Return [X, Y] of the center of cell containing provided text 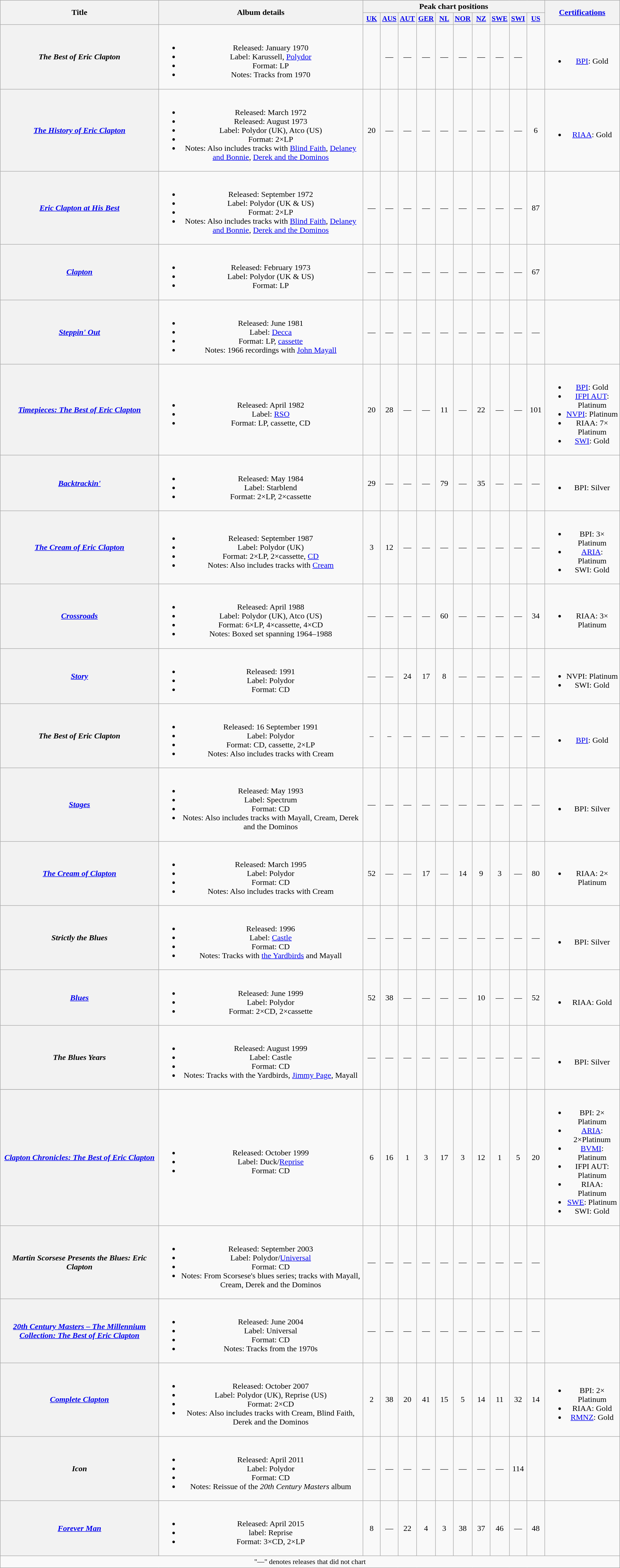
Strictly the Blues [79, 938]
Peak chart positions [454, 7]
SWI [518, 19]
20th Century Masters – The Millennium Collection: The Best of Eric Clapton [79, 1331]
BPI: GoldIFPI AUT: PlatinumNVPI: PlatinumRIAA: 7× PlatinumSWI: Gold [582, 410]
Eric Clapton at His Best [79, 208]
The Cream of Clapton [79, 873]
Clapton Chronicles: The Best of Eric Clapton [79, 1157]
Martin Scorsese Presents the Blues: Eric Clapton [79, 1262]
Released: 16 September 1991Label: PolydorFormat: CD, cassette, 2×LPNotes: Also includes tracks with Cream [261, 736]
The Blues Years [79, 1057]
RIAA: 2× Platinum [582, 873]
Certifications [582, 13]
Blues [79, 998]
37 [481, 1529]
Released: March 1995Label: PolydorFormat: CDNotes: Also includes tracks with Cream [261, 873]
15 [444, 1400]
46 [499, 1529]
SWE [499, 19]
Released: 1996Label: CastleFormat: CDNotes: Tracks with the Yardbirds and Mayall [261, 938]
2 [372, 1400]
NOR [463, 19]
35 [481, 483]
10 [481, 998]
Released: September 1987Label: Polydor (UK)Format: 2×LP, 2×cassette, CDNotes: Also includes tracks with Cream [261, 548]
67 [536, 272]
Released: February 1973Label: Polydor (UK & US)Format: LP [261, 272]
The Cream of Eric Clapton [79, 548]
Released: October 1999Label: Duck/RepriseFormat: CD [261, 1157]
BPI: 3× PlatinumARIA: PlatinumSWI: Gold [582, 548]
Released: September 2003Label: Polydor/UniversalFormat: CDNotes: From Scorsese's blues series; tracks with Mayall, Cream, Derek and the Dominos [261, 1262]
114 [518, 1469]
Released: 1991Label: PolydorFormat: CD [261, 676]
Forever Man [79, 1529]
NVPI: PlatinumSWI: Gold [582, 676]
Released: September 1972Label: Polydor (UK & US)Format: 2×LPNotes: Also includes tracks with Blind Faith, Delaney and Bonnie, Derek and the Dominos [261, 208]
Story [79, 676]
Icon [79, 1469]
79 [444, 483]
Released: June 1981Label: DeccaFormat: LP, cassetteNotes: 1966 recordings with John Mayall [261, 332]
34 [536, 616]
Crossroads [79, 616]
Released: April 2011Label: PolydorFormat: CDNotes: Reissue of the 20th Century Masters album [261, 1469]
Timepieces: The Best of Eric Clapton [79, 410]
4 [426, 1529]
Released: August 1999Label: CastleFormat: CDNotes: Tracks with the Yardbirds, Jimmy Page, Mayall [261, 1057]
87 [536, 208]
Backtrackin' [79, 483]
UK [372, 19]
AUT [407, 19]
32 [518, 1400]
60 [444, 616]
US [536, 19]
NL [444, 19]
Album details [261, 13]
Stages [79, 805]
80 [536, 873]
Released: April 2015label: RepriseFormat: 3×CD, 2×LP [261, 1529]
Released: January 1970Label: Karussell, PolydorFormat: LPNotes: Tracks from 1970 [261, 57]
AUS [389, 19]
GER [426, 19]
RIAA: 3× Platinum [582, 616]
Released: April 1982Label: RSOFormat: LP, cassette, CD [261, 410]
Released: April 1988Label: Polydor (UK), Atco (US)Format: 6×LP, 4×cassette, 4×CDNotes: Boxed set spanning 1964–1988 [261, 616]
101 [536, 410]
Clapton [79, 272]
Released: October 2007Label: Polydor (UK), Reprise (US)Format: 2×CDNotes: Also includes tracks with Cream, Blind Faith, Derek and the Dominos [261, 1400]
41 [426, 1400]
Complete Clapton [79, 1400]
Title [79, 13]
29 [372, 483]
Released: May 1993Label: SpectrumFormat: CDNotes: Also includes tracks with Mayall, Cream, Derek and the Dominos [261, 805]
48 [536, 1529]
Released: May 1984Label: StarblendFormat: 2×LP, 2×cassette [261, 483]
16 [389, 1157]
"—" denotes releases that did not chart [310, 1562]
9 [481, 873]
Released: June 2004Label: UniversalFormat: CDNotes: Tracks from the 1970s [261, 1331]
Released: June 1999Label: PolydorFormat: 2×CD, 2×cassette [261, 998]
NZ [481, 19]
BPI: 2× PlatinumARIA: 2×PlatinumBVMI: PlatinumIFPI AUT: PlatinumRIAA: PlatinumSWE: PlatinumSWI: Gold [582, 1157]
The History of Eric Clapton [79, 130]
Steppin' Out [79, 332]
28 [389, 410]
BPI: 2× PlatinumRIAA: GoldRMNZ: Gold [582, 1400]
24 [407, 676]
